Detect which cell encompasses the target text, then output its (x, y) center coordinate. 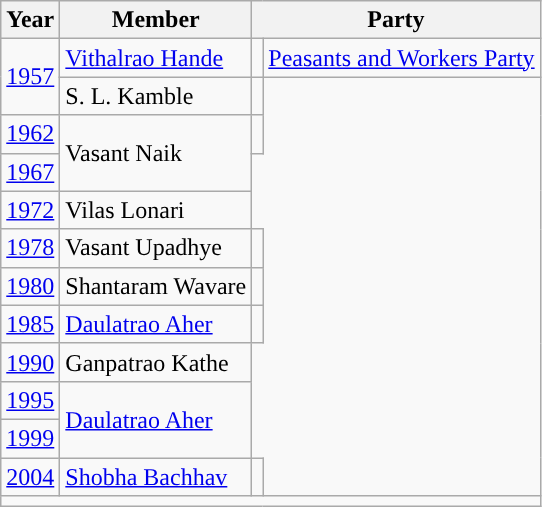
Vilas Lonari (156, 210)
Year (30, 20)
Peasants and Workers Party (402, 58)
2004 (30, 477)
1995 (30, 400)
Member (156, 20)
S. L. Kamble (156, 96)
1999 (30, 438)
Ganpatrao Kathe (156, 362)
1978 (30, 248)
1957 (30, 77)
1972 (30, 210)
1962 (30, 134)
Shantaram Wavare (156, 286)
1980 (30, 286)
1967 (30, 172)
1990 (30, 362)
Vasant Upadhye (156, 248)
Vasant Naik (156, 153)
Shobha Bachhav (156, 477)
Vithalrao Hande (156, 58)
1985 (30, 324)
Party (396, 20)
